Output the [X, Y] coordinate of the center of the cell containing the given text.  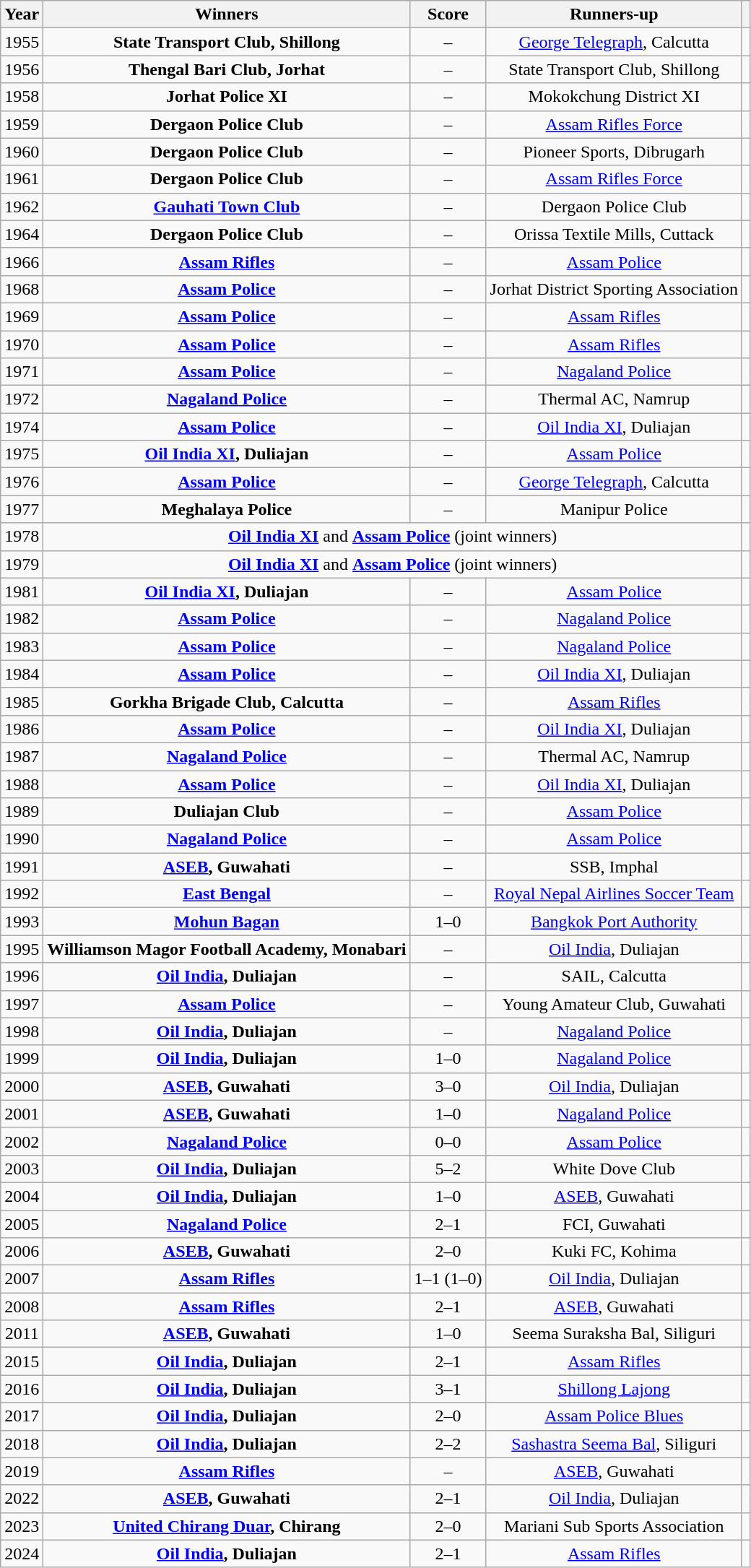
1992 [22, 894]
1970 [22, 345]
3–1 [448, 1389]
1987 [22, 756]
Winners [227, 14]
2024 [22, 1554]
1962 [22, 207]
1971 [22, 372]
Royal Nepal Airlines Soccer Team [614, 894]
FCI, Guwahati [614, 1224]
1975 [22, 454]
1969 [22, 316]
SSB, Imphal [614, 867]
2011 [22, 1334]
East Bengal [227, 894]
1–1 (1–0) [448, 1279]
2002 [22, 1141]
Duliajan Club [227, 812]
1990 [22, 839]
1984 [22, 674]
1955 [22, 42]
Assam Police Blues [614, 1416]
2005 [22, 1224]
2016 [22, 1389]
1966 [22, 261]
1978 [22, 537]
2001 [22, 1114]
2022 [22, 1499]
Shillong Lajong [614, 1389]
1958 [22, 97]
Jorhat District Sporting Association [614, 289]
Pioneer Sports, Dibrugarh [614, 152]
1956 [22, 69]
Mariani Sub Sports Association [614, 1526]
2018 [22, 1444]
2017 [22, 1416]
Bangkok Port Authority [614, 922]
Young Amateur Club, Guwahati [614, 1004]
1972 [22, 399]
1960 [22, 152]
SAIL, Calcutta [614, 976]
Year [22, 14]
1974 [22, 427]
2000 [22, 1086]
2007 [22, 1279]
2008 [22, 1307]
1976 [22, 482]
1999 [22, 1059]
Mokokchung District XI [614, 97]
Gauhati Town Club [227, 207]
Runners-up [614, 14]
1983 [22, 646]
Kuki FC, Kohima [614, 1252]
Williamson Magor Football Academy, Monabari [227, 949]
5–2 [448, 1169]
1993 [22, 922]
2015 [22, 1361]
Score [448, 14]
Thengal Bari Club, Jorhat [227, 69]
1986 [22, 729]
1977 [22, 509]
2019 [22, 1471]
2023 [22, 1526]
White Dove Club [614, 1169]
1996 [22, 976]
Gorkha Brigade Club, Calcutta [227, 701]
2003 [22, 1169]
1989 [22, 812]
1995 [22, 949]
1985 [22, 701]
Mohun Bagan [227, 922]
1979 [22, 564]
Orissa Textile Mills, Cuttack [614, 234]
Jorhat Police XI [227, 97]
2004 [22, 1196]
1997 [22, 1004]
1981 [22, 592]
1982 [22, 619]
1998 [22, 1031]
3–0 [448, 1086]
1991 [22, 867]
0–0 [448, 1141]
2–2 [448, 1444]
1988 [22, 784]
2006 [22, 1252]
1959 [22, 124]
1961 [22, 179]
Manipur Police [614, 509]
1964 [22, 234]
Seema Suraksha Bal, Siliguri [614, 1334]
Meghalaya Police [227, 509]
Sashastra Seema Bal, Siliguri [614, 1444]
1968 [22, 289]
United Chirang Duar, Chirang [227, 1526]
